Capture the cell that displays the provided text and extract its (x, y) central coordinate. 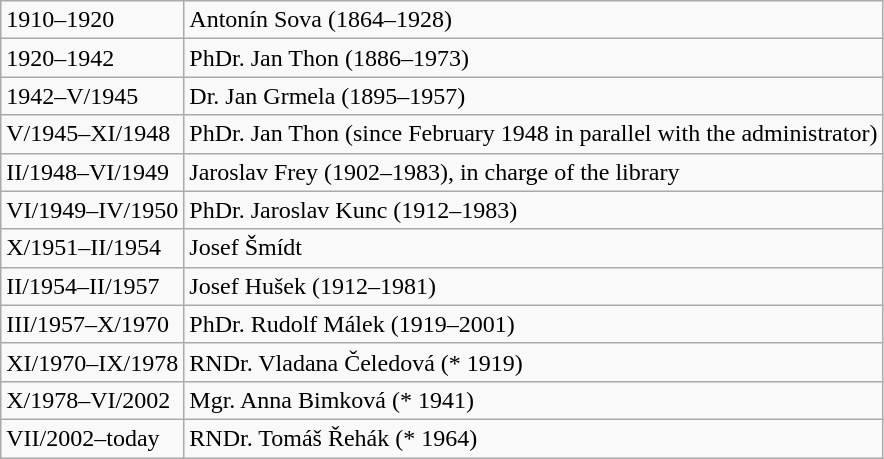
III/1957–X/1970 (92, 324)
Josef Šmídt (534, 248)
VI/1949–IV/1950 (92, 210)
PhDr. Rudolf Málek (1919–2001) (534, 324)
Jaroslav Frey (1902–1983), in charge of the library (534, 172)
Josef Hušek (1912–1981) (534, 286)
II/1948–VI/1949 (92, 172)
XI/1970–IX/1978 (92, 362)
Mgr. Anna Bimková (* 1941) (534, 400)
Dr. Jan Grmela (1895–1957) (534, 96)
RNDr. Vladana Čeledová (* 1919) (534, 362)
V/1945–XI/1948 (92, 134)
1920–1942 (92, 58)
Antonín Sova (1864–1928) (534, 20)
PhDr. Jan Thon (since February 1948 in parallel with the administrator) (534, 134)
X/1978–VI/2002 (92, 400)
1910–1920 (92, 20)
RNDr. Tomáš Řehák (* 1964) (534, 438)
PhDr. Jan Thon (1886–1973) (534, 58)
PhDr. Jaroslav Kunc (1912–1983) (534, 210)
1942–V/1945 (92, 96)
II/1954–II/1957 (92, 286)
VII/2002–today (92, 438)
X/1951–II/1954 (92, 248)
